Scan for the cell matching the given text and deliver its (X, Y) coordinate at center. 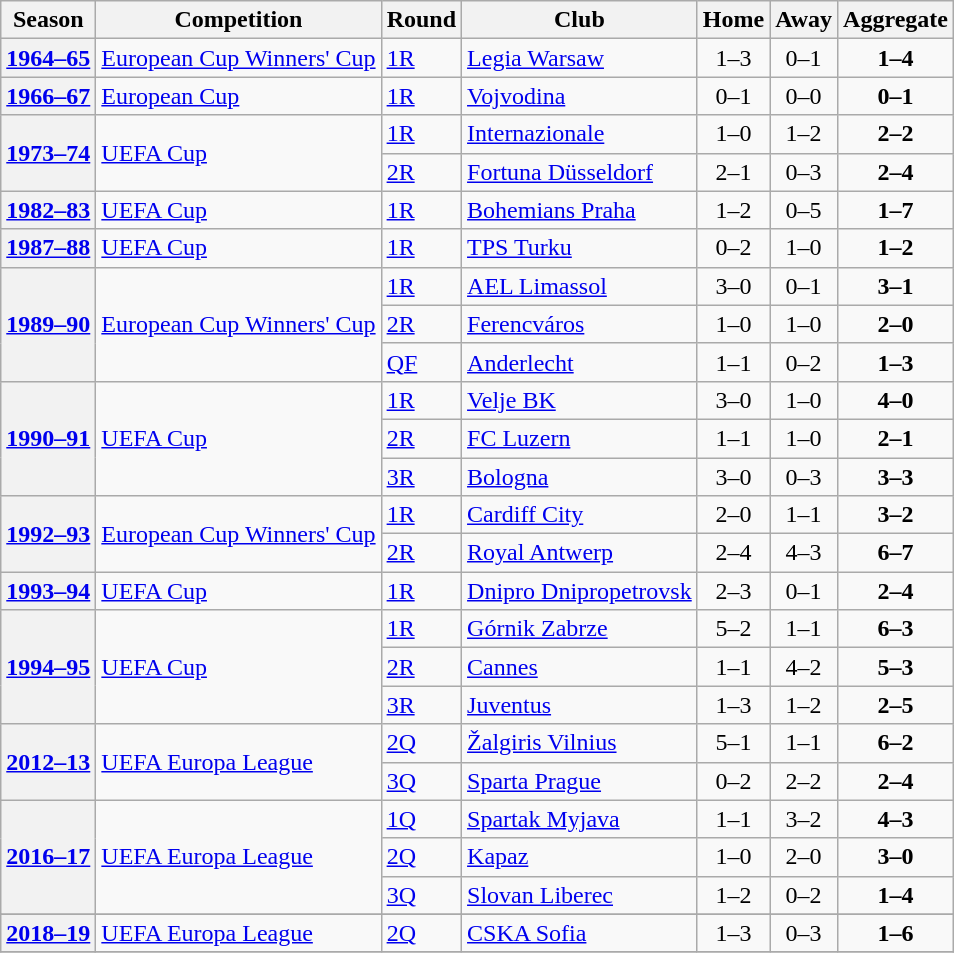
1993–94 (48, 591)
Royal Antwerp (580, 553)
Spartak Myjava (580, 819)
Cannes (580, 667)
5–3 (896, 667)
QF (421, 362)
6–2 (896, 743)
1987–88 (48, 248)
Sparta Prague (580, 781)
2012–13 (48, 762)
Bohemians Praha (580, 210)
1–7 (896, 210)
Round (421, 20)
Bologna (580, 477)
1973–74 (48, 153)
Cardiff City (580, 515)
Home (733, 20)
Slovan Liberec (580, 895)
6–3 (896, 629)
0–5 (804, 210)
3–3 (896, 477)
Juventus (580, 705)
2016–17 (48, 857)
Žalgiris Vilnius (580, 743)
1Q (421, 819)
1989–90 (48, 324)
Vojvodina (580, 96)
Velje BK (580, 400)
4–2 (804, 667)
2–3 (733, 591)
6–7 (896, 553)
1982–83 (48, 210)
1992–93 (48, 534)
0–0 (804, 96)
Internazionale (580, 134)
5–2 (733, 629)
AEL Limassol (580, 286)
Season (48, 20)
Away (804, 20)
2–5 (896, 705)
4–0 (896, 400)
Anderlecht (580, 362)
2018–19 (48, 933)
Górnik Zabrze (580, 629)
Dnipro Dnipropetrovsk (580, 591)
1990–91 (48, 438)
TPS Turku (580, 248)
1–6 (896, 933)
Kapaz (580, 857)
Legia Warsaw (580, 58)
5–1 (733, 743)
CSKA Sofia (580, 933)
Club (580, 20)
Competition (238, 20)
1964–65 (48, 58)
Aggregate (896, 20)
European Cup (238, 96)
Ferencváros (580, 324)
1966–67 (48, 96)
1994–95 (48, 667)
3–1 (896, 286)
Fortuna Düsseldorf (580, 172)
FC Luzern (580, 438)
